Determine the [x, y] coordinate at the center of the cell enclosing the given text.  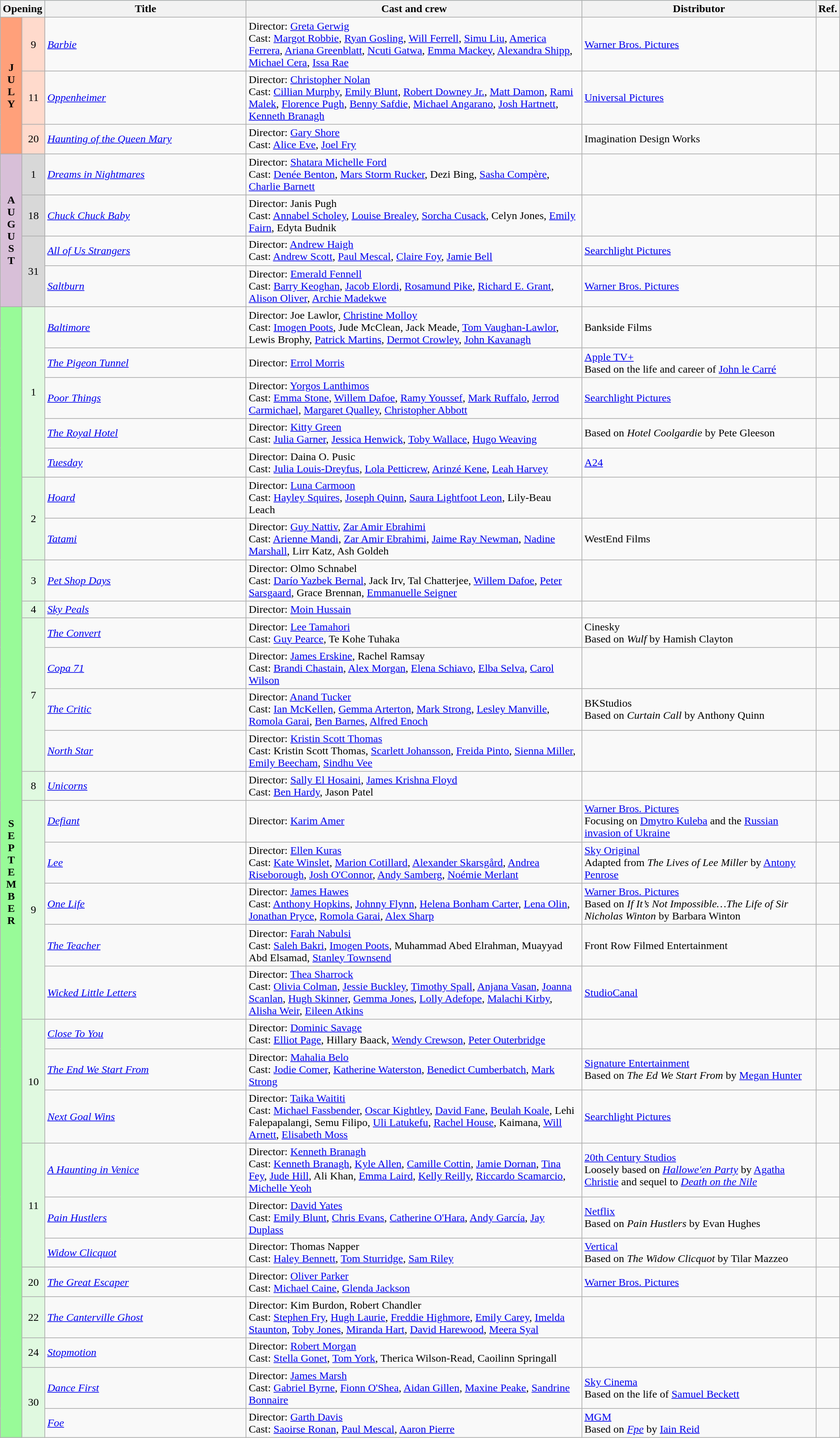
Director: Dominic Savage Cast: Elliot Page, Hillary Baack, Wendy Crewson, Peter Outerbridge [414, 1033]
Ref. [827, 9]
Barbie [145, 44]
Director: Lee Tamahori Cast: Guy Pearce, Te Kohe Tuhaka [414, 633]
30 [33, 1403]
All of Us Strangers [145, 251]
Director: Sally El Hosaini, James Krishna Floyd Cast: Ben Hardy, Jason Patel [414, 786]
Haunting of the Queen Mary [145, 139]
Warner Bros. Pictures Focusing on Dmytro Kuleba and the Russian invasion of Ukraine [699, 821]
Next Goal Wins [145, 1117]
The Teacher [145, 945]
The Critic [145, 709]
The Great Escaper [145, 1282]
Dreams in Nightmares [145, 174]
Front Row Filmed Entertainment [699, 945]
Director: Karim Amer [414, 821]
24 [33, 1352]
Director: Yorgos Lanthimos Cast: Emma Stone, Willem Dafoe, Ramy Youssef, Mark Ruffalo, Jerrod Carmichael, Margaret Qualley, Christopher Abbott [414, 398]
Bankside Films [699, 327]
Dance First [145, 1388]
Cinesky Based on Wulf by Hamish Clayton [699, 633]
20th Century Studios Loosely based on Hallowe'en Party by Agatha Christie and sequel to Death on the Nile [699, 1170]
Director: Olmo Schnabel Cast: Darío Yazbek Bernal, Jack Irv, Tal Chatterjee, Willem Dafoe, Peter Sarsgaard, Grace Brennan, Emmanuelle Seigner [414, 580]
Director: Daina O. Pusic Cast: Julia Louis-Dreyfus, Lola Petticrew, Arinzé Kene, Leah Harvey [414, 462]
10 [33, 1081]
Oppenheimer [145, 98]
Director: Shatara Michelle Ford Cast: Denée Benton, Mars Storm Rucker, Dezi Bing, Sasha Compère, Charlie Barnett [414, 174]
2 [33, 519]
Sky Original Adapted from The Lives of Lee Miller by Antony Penrose [699, 862]
MGM Based on Fpe by Iain Reid [699, 1423]
One Life [145, 904]
Based on Hotel Coolgardie by Pete Gleeson [699, 433]
Vertical Based on The Widow Clicquot by Tilar Mazzeo [699, 1253]
Pet Shop Days [145, 580]
Director: David Yates Cast: Emily Blunt, Chris Evans, Catherine O'Hara, Andy García, Jay Duplass [414, 1218]
Director: Moin Hussain [414, 610]
7 [33, 695]
Stopmotion [145, 1352]
Director: Kitty Green Cast: Julia Garner, Jessica Henwick, Toby Wallace, Hugo Weaving [414, 433]
4 [33, 610]
North Star [145, 751]
A Haunting in Venice [145, 1170]
Distributor [699, 9]
Director: Mahalia Belo Cast: Jodie Comer, Katherine Waterston, Benedict Cumberbatch, Mark Strong [414, 1069]
The Pigeon Tunnel [145, 363]
Director: Andrew Haigh Cast: Andrew Scott, Paul Mescal, Claire Foy, Jamie Bell [414, 251]
Title [145, 9]
WestEnd Films [699, 539]
Director: James Hawes Cast: Anthony Hopkins, Johnny Flynn, Helena Bonham Carter, Lena Olin, Jonathan Pryce, Romola Garai, Alex Sharp [414, 904]
Defiant [145, 821]
Saltburn [145, 286]
Imagination Design Works [699, 139]
Lee [145, 862]
Cast and crew [414, 9]
JULY [12, 85]
Director: Emerald Fennell Cast: Barry Keoghan, Jacob Elordi, Rosamund Pike, Richard E. Grant, Alison Oliver, Archie Madekwe [414, 286]
Director: Kristin Scott Thomas Cast: Kristin Scott Thomas, Scarlett Johansson, Freida Pinto, Sienna Miller, Emily Beecham, Sindhu Vee [414, 751]
Director: Garth Davis Cast: Saoirse Ronan, Paul Mescal, Aaron Pierre [414, 1423]
A24 [699, 462]
Director: Anand Tucker Cast: Ian McKellen, Gemma Arterton, Mark Strong, Lesley Manville, Romola Garai, Ben Barnes, Alfred Enoch [414, 709]
Director: Ellen Kuras Cast: Kate Winslet, Marion Cotillard, Alexander Skarsgård, Andrea Riseborough, Josh O'Connor, Andy Samberg, Noémie Merlant [414, 862]
Director: Gary Shore Cast: Alice Eve, Joel Fry [414, 139]
Hoard [145, 498]
Director: Robert Morgan Cast: Stella Gonet, Tom York, Therica Wilson-Read, Caoilinn Springall [414, 1352]
Netflix Based on Pain Hustlers by Evan Hughes [699, 1218]
Wicked Little Letters [145, 992]
8 [33, 786]
18 [33, 215]
Tuesday [145, 462]
BKStudios Based on Curtain Call by Anthony Quinn [699, 709]
The End We Start From [145, 1069]
Tatami [145, 539]
Sky Cinema Based on the life of Samuel Beckett [699, 1388]
Director: James Marsh Cast: Gabriel Byrne, Fionn O'Shea, Aidan Gillen, Maxine Peake, Sandrine Bonnaire [414, 1388]
The Royal Hotel [145, 433]
Opening [22, 9]
Widow Clicquot [145, 1253]
22 [33, 1317]
Pain Hustlers [145, 1218]
Warner Bros. Pictures Based on If It’s Not Impossible…The Life of Sir Nicholas Winton by Barbara Winton [699, 904]
Sky Peals [145, 610]
Unicorns [145, 786]
Signature Entertainment Based on The Ed We Start From by Megan Hunter [699, 1069]
Baltimore [145, 327]
StudioCanal [699, 992]
Director: Farah Nabulsi Cast: Saleh Bakri, Imogen Poots, Muhammad Abed Elrahman, Muayyad Abd Elsamad, Stanley Townsend [414, 945]
3 [33, 580]
Director: Guy Nattiv, Zar Amir Ebrahimi Cast: Arienne Mandi, Zar Amir Ebrahimi, Jaime Ray Newman, Nadine Marshall, Lirr Katz, Ash Goldeh [414, 539]
Copa 71 [145, 668]
Universal Pictures [699, 98]
Poor Things [145, 398]
Foe [145, 1423]
Director: Luna Carmoon Cast: Hayley Squires, Joseph Quinn, Saura Lightfoot Leon, Lily-Beau Leach [414, 498]
Close To You [145, 1033]
AUGUST [12, 230]
Director: James Erskine, Rachel Ramsay Cast: Brandi Chastain, Alex Morgan, Elena Schiavo, Elba Selva, Carol Wilson [414, 668]
Director: Errol Morris [414, 363]
Chuck Chuck Baby [145, 215]
Apple TV+ Based on the life and career of John le Carré [699, 363]
31 [33, 271]
Director: Janis Pugh Cast: Annabel Scholey, Louise Brealey, Sorcha Cusack, Celyn Jones, Emily Fairn, Edyta Budnik [414, 215]
SEPTEMBER [12, 872]
Director: Thomas Napper Cast: Haley Bennett, Tom Sturridge, Sam Riley [414, 1253]
The Convert [145, 633]
The Canterville Ghost [145, 1317]
Director: Oliver Parker Cast: Michael Caine, Glenda Jackson [414, 1282]
